Extract the (x, y) coordinate from the center of the cell holding the provided text.  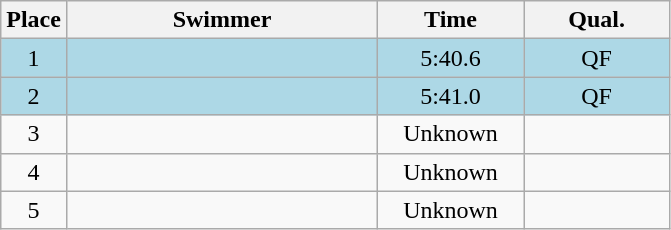
Qual. (597, 20)
5:40.6 (451, 58)
Place (34, 20)
4 (34, 172)
5:41.0 (451, 96)
Swimmer (222, 20)
3 (34, 134)
Time (451, 20)
1 (34, 58)
2 (34, 96)
5 (34, 210)
